Find where the given text appears and provide that cell's center as [x, y] coordinate. 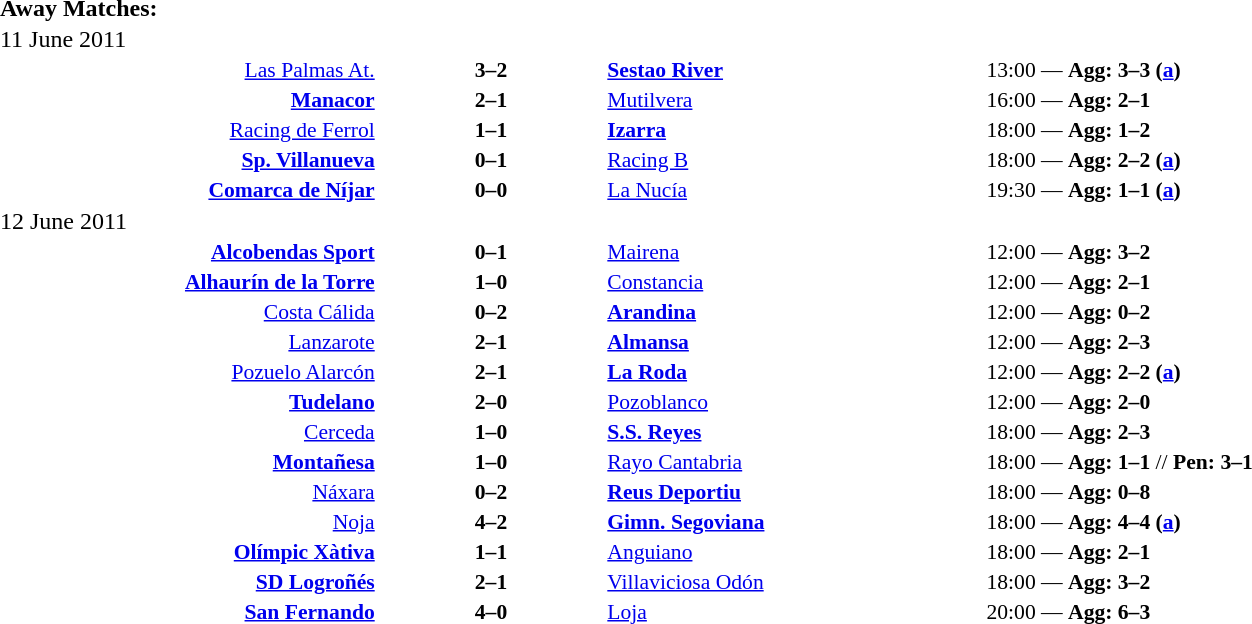
Almansa [795, 342]
Villaviciosa Odón [795, 582]
Gimn. Segoviana [795, 522]
2–0 [492, 402]
La Nucía [795, 190]
Pozoblanco [795, 402]
Mutilvera [795, 100]
Izarra [795, 130]
0–0 [492, 190]
Reus Deportiu [795, 492]
Mairena [795, 252]
S.S. Reyes [795, 432]
Racing B [795, 160]
Constancia [795, 282]
Sestao River [795, 70]
Arandina [795, 312]
3–2 [492, 70]
La Roda [795, 372]
4–2 [492, 522]
Anguiano [795, 552]
Rayo Cantabria [795, 462]
